Extract the (x, y) coordinate from the center of the cell holding the provided text.  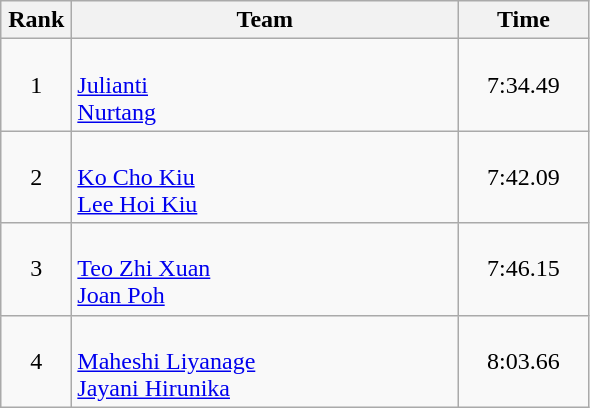
Ko Cho KiuLee Hoi Kiu (265, 177)
7:42.09 (524, 177)
Team (265, 20)
7:34.49 (524, 85)
3 (36, 269)
4 (36, 361)
Maheshi LiyanageJayani Hirunika (265, 361)
8:03.66 (524, 361)
Time (524, 20)
7:46.15 (524, 269)
1 (36, 85)
Teo Zhi XuanJoan Poh (265, 269)
JuliantiNurtang (265, 85)
2 (36, 177)
Rank (36, 20)
